Find where the given text appears and provide that cell's center as [x, y] coordinate. 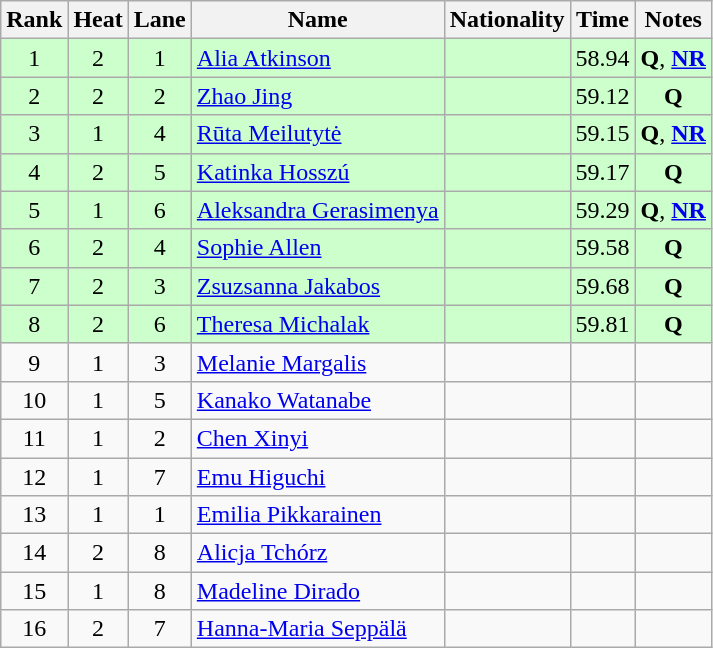
10 [34, 400]
59.15 [602, 134]
Rūta Meilutytė [318, 134]
Alicja Tchórz [318, 553]
Time [602, 20]
Zhao Jing [318, 96]
Sophie Allen [318, 248]
Lane [160, 20]
Hanna-Maria Seppälä [318, 629]
Zsuzsanna Jakabos [318, 286]
59.58 [602, 248]
59.29 [602, 210]
Emilia Pikkarainen [318, 515]
Chen Xinyi [318, 438]
Name [318, 20]
11 [34, 438]
Kanako Watanabe [318, 400]
Aleksandra Gerasimenya [318, 210]
12 [34, 477]
13 [34, 515]
59.81 [602, 324]
59.68 [602, 286]
16 [34, 629]
Melanie Margalis [318, 362]
15 [34, 591]
Nationality [507, 20]
Emu Higuchi [318, 477]
Theresa Michalak [318, 324]
14 [34, 553]
Katinka Hosszú [318, 172]
58.94 [602, 58]
9 [34, 362]
Alia Atkinson [318, 58]
Madeline Dirado [318, 591]
59.12 [602, 96]
Notes [673, 20]
Rank [34, 20]
59.17 [602, 172]
Heat [98, 20]
